Pinpoint the cell where the given text exists, returning its [X, Y] midpoint coordinate. 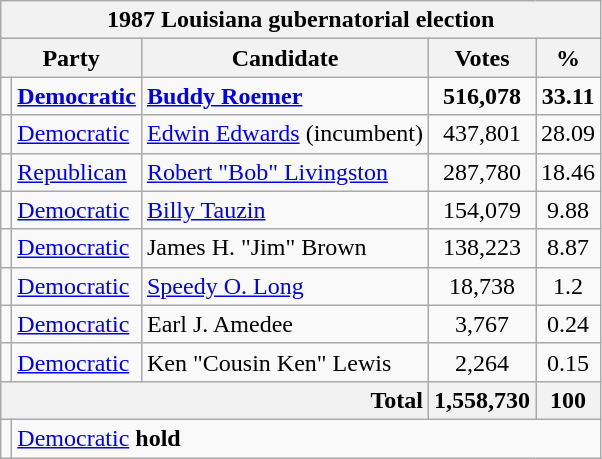
Votes [482, 58]
287,780 [482, 172]
154,079 [482, 210]
18.46 [568, 172]
2,264 [482, 362]
Candidate [284, 58]
18,738 [482, 286]
28.09 [568, 134]
138,223 [482, 248]
Total [215, 400]
0.24 [568, 324]
Ken "Cousin Ken" Lewis [284, 362]
James H. "Jim" Brown [284, 248]
437,801 [482, 134]
Democratic hold [306, 438]
Republican [77, 172]
Speedy O. Long [284, 286]
Buddy Roemer [284, 96]
1.2 [568, 286]
% [568, 58]
3,767 [482, 324]
Robert "Bob" Livingston [284, 172]
0.15 [568, 362]
8.87 [568, 248]
Earl J. Amedee [284, 324]
Edwin Edwards (incumbent) [284, 134]
516,078 [482, 96]
33.11 [568, 96]
9.88 [568, 210]
100 [568, 400]
Party [72, 58]
1,558,730 [482, 400]
1987 Louisiana gubernatorial election [301, 20]
Billy Tauzin [284, 210]
